Return (x, y) of the center of cell containing provided text 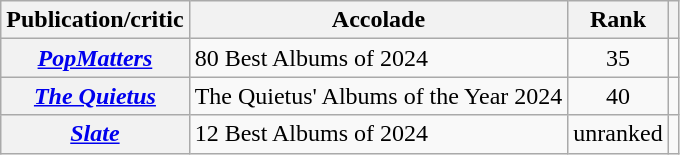
12 Best Albums of 2024 (378, 134)
40 (618, 96)
Rank (618, 20)
The Quietus (95, 96)
Slate (95, 134)
The Quietus' Albums of the Year 2024 (378, 96)
35 (618, 58)
Publication/critic (95, 20)
80 Best Albums of 2024 (378, 58)
Accolade (378, 20)
unranked (618, 134)
PopMatters (95, 58)
